Scan for the cell matching the given text and deliver its [x, y] coordinate at center. 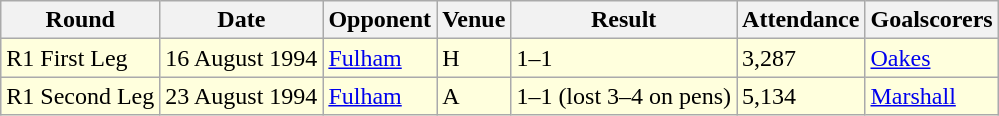
Date [242, 20]
1–1 (lost 3–4 on pens) [624, 96]
1–1 [624, 58]
H [474, 58]
16 August 1994 [242, 58]
R1 First Leg [80, 58]
Oakes [932, 58]
Round [80, 20]
Result [624, 20]
A [474, 96]
R1 Second Leg [80, 96]
Goalscorers [932, 20]
Attendance [801, 20]
Marshall [932, 96]
5,134 [801, 96]
3,287 [801, 58]
23 August 1994 [242, 96]
Venue [474, 20]
Opponent [380, 20]
